For the text-containing cell, return its midpoint in (x, y) coordinate format. 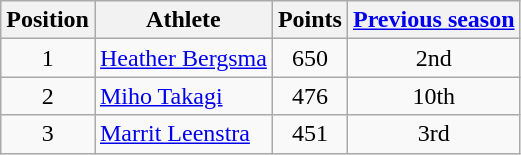
476 (310, 96)
Miho Takagi (183, 96)
1 (48, 58)
Previous season (434, 20)
451 (310, 134)
2nd (434, 58)
3 (48, 134)
Points (310, 20)
Heather Bergsma (183, 58)
Position (48, 20)
10th (434, 96)
2 (48, 96)
Marrit Leenstra (183, 134)
Athlete (183, 20)
650 (310, 58)
3rd (434, 134)
